Provide the (X, Y) coordinate of the cell's center where the given text is located.  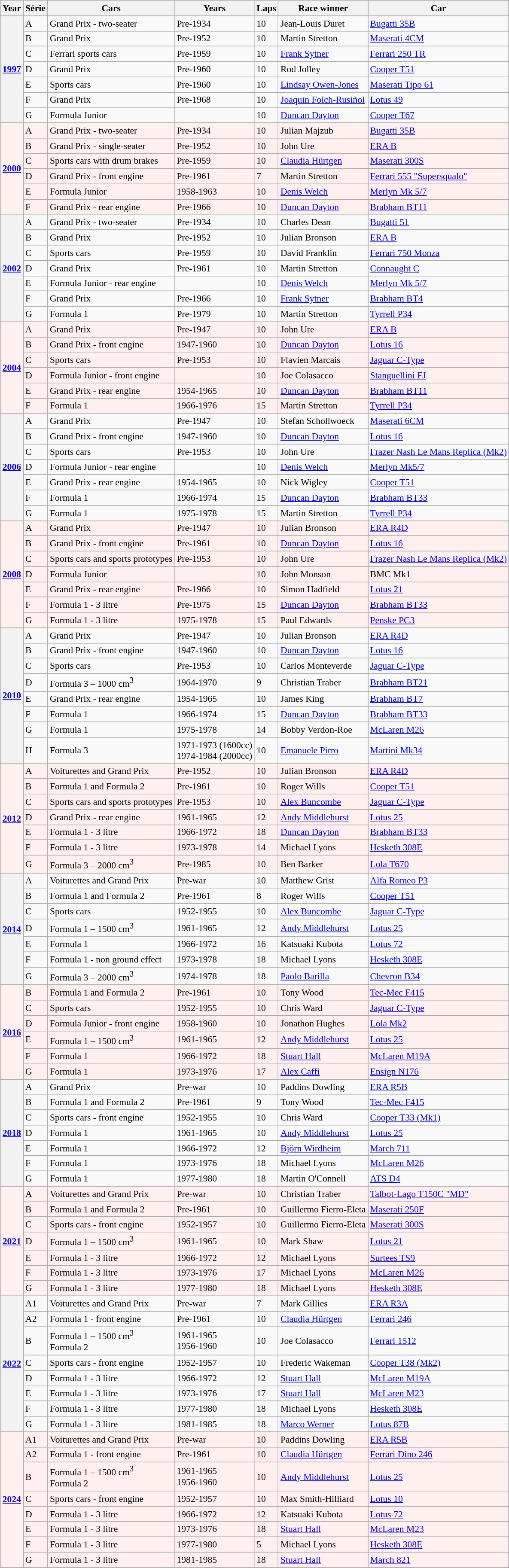
Ensign N176 (438, 1072)
5 (266, 1545)
Björn Wirdheim (323, 1148)
Ferrari Dino 246 (438, 1455)
Ferrari 246 (438, 1319)
Lotus 87B (438, 1424)
Max Smith-Hilliard (323, 1499)
2022 (12, 1364)
Surtees TS9 (438, 1258)
1958-1963 (214, 192)
2004 (12, 368)
Paolo Barilla (323, 976)
Penske PC3 (438, 620)
2012 (12, 819)
Merlyn Mk5/7 (438, 467)
Série (35, 8)
1971-1973 (1600cc)1974-1984 (2000cc) (214, 751)
1958-1960 (214, 1023)
1974-1978 (214, 976)
Brabham BT21 (438, 683)
Ben Barker (323, 864)
2018 (12, 1133)
Ferrari sports cars (111, 54)
2008 (12, 574)
Stanguellini FJ (438, 375)
Pre-1975 (214, 605)
Pre-1968 (214, 100)
2002 (12, 268)
Alfa Romeo P3 (438, 881)
1964-1970 (214, 683)
Car (438, 8)
Flavien Marcais (323, 360)
Formula 1 - non ground effect (111, 960)
Jonathon Hughes (323, 1023)
Matthew Grist (323, 881)
March 711 (438, 1148)
Ferrari 1512 (438, 1341)
ATS D4 (438, 1179)
Formula 3 – 1000 cm3 (111, 683)
1997 (12, 70)
Lotus 49 (438, 100)
Race winner (323, 8)
Grand Prix - single-seater (111, 146)
Jean-Louis Duret (323, 24)
Maserati 4CM (438, 39)
Nick Wigley (323, 483)
Lotus 10 (438, 1499)
Talbot-Lago T150C "MD" (438, 1194)
2016 (12, 1032)
Carlos Monteverde (323, 666)
2006 (12, 467)
1966-1976 (214, 406)
Joaquín Folch-Rusiñol (323, 100)
Ferrari 750 Monza (438, 253)
2021 (12, 1241)
Connaught C (438, 268)
H (35, 751)
Lindsay Owen-Jones (323, 85)
Paul Edwards (323, 620)
Year (12, 8)
Ferrari 555 "Supersqualo" (438, 177)
Martini Mk34 (438, 751)
Julian Majzub (323, 131)
Lola Mk2 (438, 1023)
2010 (12, 696)
Lola T670 (438, 864)
John Monson (323, 574)
Brabham BT4 (438, 299)
Cooper T38 (Mk2) (438, 1363)
ERA R3A (438, 1304)
Emanuele Pirro (323, 751)
Charles Dean (323, 222)
Simon Hadfield (323, 590)
Mark Shaw (323, 1241)
Frederic Wakeman (323, 1363)
8 (266, 896)
Bobby Verdon-Roe (323, 730)
Cars (111, 8)
Stefan Schollwoeck (323, 421)
2014 (12, 929)
Maserati 250F (438, 1209)
Marco Werner (323, 1424)
Laps (266, 8)
Maserati Tipo 61 (438, 85)
Rod Jolley (323, 70)
Pre-1979 (214, 314)
2024 (12, 1500)
Years (214, 8)
Maserati 6CM (438, 421)
Martin O'Connell (323, 1179)
16 (266, 944)
Chevron B34 (438, 976)
BMC Mk1 (438, 574)
Alex Caffi (323, 1072)
Cooper T33 (Mk1) (438, 1117)
Mark Gillies (323, 1304)
Formula 3 (111, 751)
Bugatti 51 (438, 222)
Sports cars with drum brakes (111, 161)
Brabham BT7 (438, 699)
James King (323, 699)
Ferrari 250 TR (438, 54)
2000 (12, 169)
David Franklin (323, 253)
Cooper T67 (438, 116)
Pre-1985 (214, 864)
March 821 (438, 1560)
